Provide the [X, Y] coordinate of the cell's center where the given text is located.  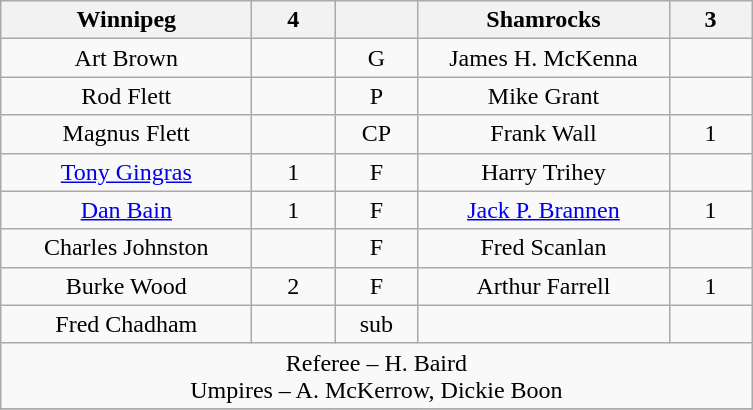
Rod Flett [126, 96]
G [376, 58]
Art Brown [126, 58]
P [376, 96]
Winnipeg [126, 20]
3 [710, 20]
CP [376, 134]
4 [294, 20]
2 [294, 286]
Shamrocks [544, 20]
Jack P. Brannen [544, 210]
Tony Gingras [126, 172]
Frank Wall [544, 134]
James H. McKenna [544, 58]
Referee – H. BairdUmpires – A. McKerrow, Dickie Boon [376, 376]
sub [376, 324]
Fred Chadham [126, 324]
Dan Bain [126, 210]
Fred Scanlan [544, 248]
Charles Johnston [126, 248]
Arthur Farrell [544, 286]
Harry Trihey [544, 172]
Burke Wood [126, 286]
Mike Grant [544, 96]
Magnus Flett [126, 134]
